Determine the [x, y] coordinate at the center of the cell enclosing the given text.  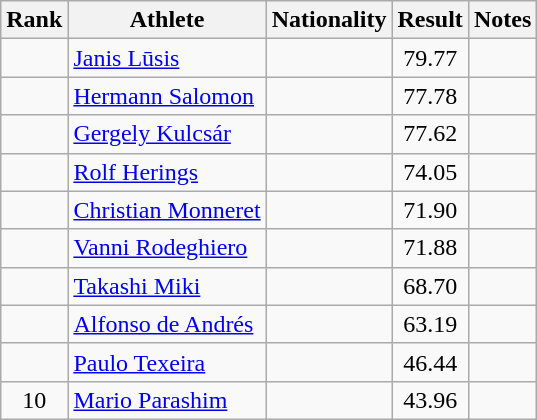
Paulo Texeira [167, 362]
10 [34, 400]
43.96 [430, 400]
Notes [502, 20]
77.62 [430, 134]
Rolf Herings [167, 172]
Result [430, 20]
Hermann Salomon [167, 96]
74.05 [430, 172]
71.90 [430, 210]
Janis Lūsis [167, 58]
Rank [34, 20]
Takashi Miki [167, 286]
Vanni Rodeghiero [167, 248]
68.70 [430, 286]
46.44 [430, 362]
79.77 [430, 58]
Mario Parashim [167, 400]
Alfonso de Andrés [167, 324]
71.88 [430, 248]
77.78 [430, 96]
63.19 [430, 324]
Nationality [329, 20]
Gergely Kulcsár [167, 134]
Christian Monneret [167, 210]
Athlete [167, 20]
